Determine the [x, y] coordinate at the center of the cell enclosing the given text.  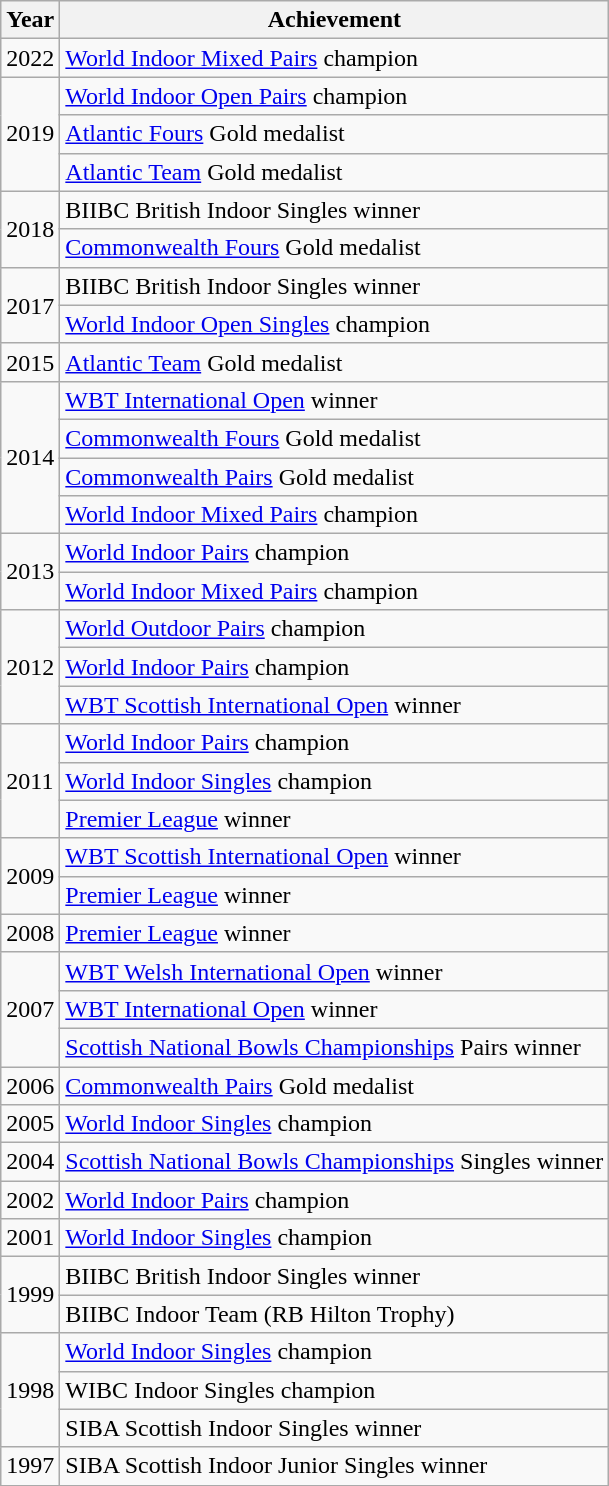
2015 [30, 362]
1997 [30, 1466]
World Indoor Open Singles champion [334, 324]
2002 [30, 1200]
2012 [30, 667]
Year [30, 20]
Scottish National Bowls Championships Singles winner [334, 1162]
Atlantic Fours Gold medalist [334, 134]
SIBA Scottish Indoor Singles winner [334, 1428]
2011 [30, 781]
World Indoor Open Pairs champion [334, 96]
2019 [30, 134]
2013 [30, 572]
2008 [30, 933]
World Outdoor Pairs champion [334, 629]
WIBC Indoor Singles champion [334, 1390]
2004 [30, 1162]
1998 [30, 1390]
2001 [30, 1238]
WBT Welsh International Open winner [334, 971]
2022 [30, 58]
2009 [30, 876]
2007 [30, 1009]
2006 [30, 1085]
2005 [30, 1124]
BIIBC Indoor Team (RB Hilton Trophy) [334, 1314]
Achievement [334, 20]
2014 [30, 457]
1999 [30, 1295]
2018 [30, 229]
Scottish National Bowls Championships Pairs winner [334, 1047]
2017 [30, 305]
SIBA Scottish Indoor Junior Singles winner [334, 1466]
